Pinpoint the cell where the given text exists, returning its (x, y) midpoint coordinate. 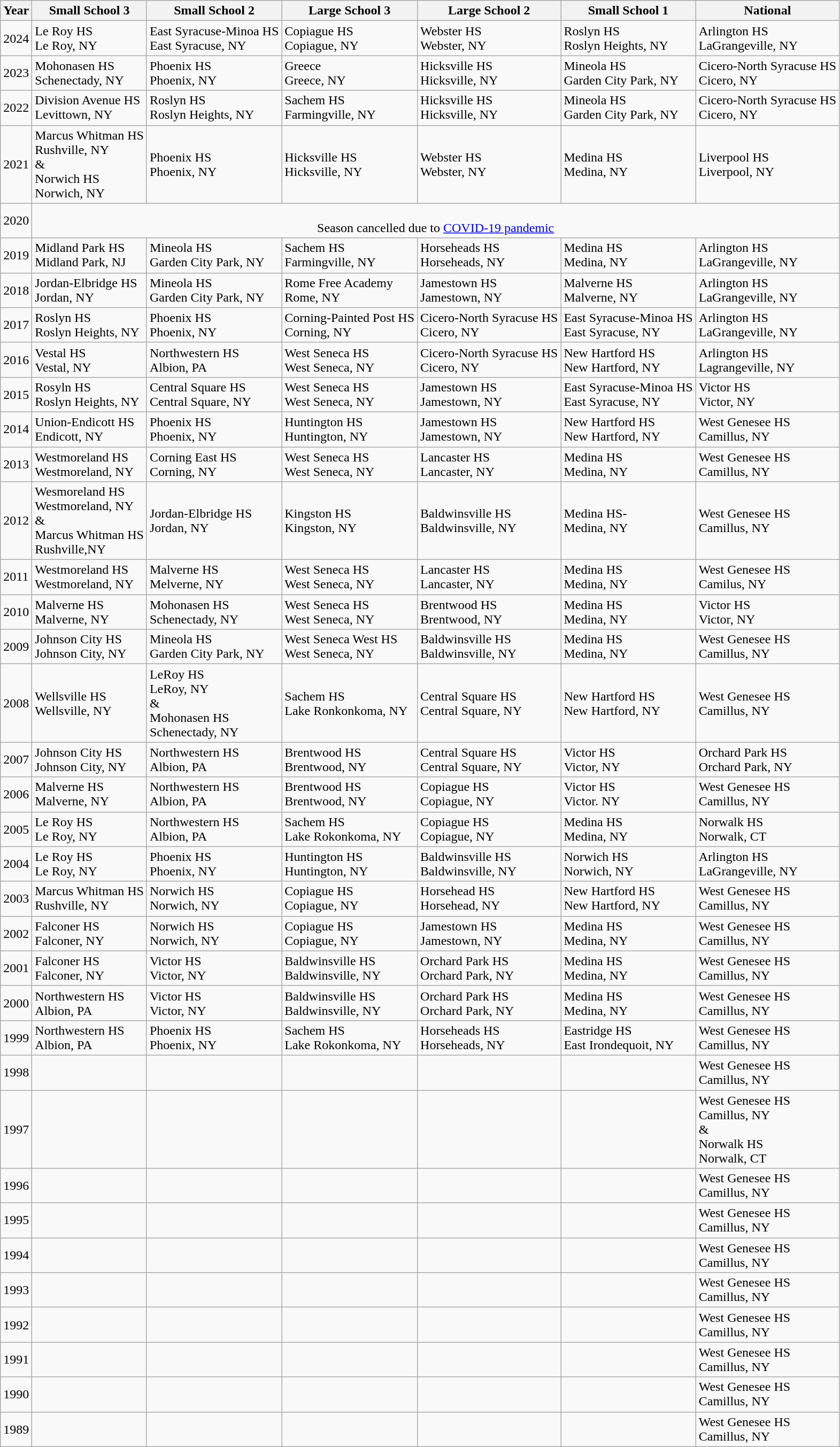
2019 (16, 256)
Vestal HSVestal, NY (90, 359)
Kingston HSKingston, NY (350, 521)
2015 (16, 395)
Malverne HSMelverne, NY (214, 578)
2006 (16, 795)
2010 (16, 612)
Wellsville HSWellsville, NY (90, 703)
Corning-Painted Post HSCorning, NY (350, 325)
1991 (16, 1359)
Liverpool HSLiverpool, NY (767, 164)
1993 (16, 1290)
Union-Endicott HSEndicott, NY (90, 429)
2021 (16, 164)
2024 (16, 39)
Large School 2 (489, 11)
2014 (16, 429)
Arlington HSLagrangeville, NY (767, 359)
West Seneca West HSWest Seneca, NY (350, 647)
Norwalk HSNorwalk, CT (767, 829)
Wesmoreland HSWestmoreland, NY&Marcus Whitman HSRushville,NY (90, 521)
Sachem HSLake Ronkonkoma, NY (350, 703)
Marcus Whitman HSRushville, NY (90, 898)
Small School 2 (214, 11)
2008 (16, 703)
Marcus Whitman HSRushville, NY&Norwich HSNorwich, NY (90, 164)
LeRoy HSLeRoy, NY&Mohonasen HSSchenectady, NY (214, 703)
Horsehead HSHorsehead, NY (489, 898)
2001 (16, 968)
GreeceGreece, NY (350, 73)
Rosyln HSRoslyn Heights, NY (90, 395)
1999 (16, 1037)
1994 (16, 1256)
National (767, 11)
Large School 3 (350, 11)
West Genesee HSCamillus, NY&Norwalk HSNorwalk, CT (767, 1129)
2012 (16, 521)
1996 (16, 1186)
2009 (16, 647)
2000 (16, 1003)
2005 (16, 829)
2004 (16, 864)
2022 (16, 108)
West Genesee HSCamilus, NY (767, 578)
1990 (16, 1395)
1989 (16, 1429)
Medina HS-Medina, NY (628, 521)
1992 (16, 1325)
2007 (16, 759)
Victor HSVictor. NY (628, 795)
2003 (16, 898)
Division Avenue HSLevittown, NY (90, 108)
2013 (16, 464)
Rome Free AcademyRome, NY (350, 290)
2011 (16, 578)
Corning East HSCorning, NY (214, 464)
2020 (16, 220)
1998 (16, 1073)
2018 (16, 290)
Season cancelled due to COVID-19 pandemic (436, 220)
Small School 3 (90, 11)
2002 (16, 934)
2023 (16, 73)
Eastridge HSEast Irondequoit, NY (628, 1037)
2017 (16, 325)
Small School 1 (628, 11)
Midland Park HSMidland Park, NJ (90, 256)
1995 (16, 1220)
2016 (16, 359)
1997 (16, 1129)
Year (16, 11)
